Locate the cell with the specified text and output its [x, y] center coordinate. 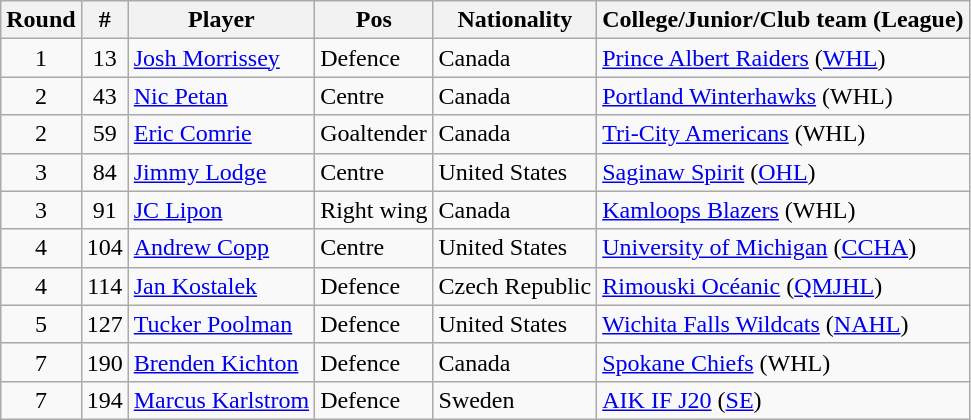
Right wing [374, 210]
University of Michigan (CCHA) [783, 248]
91 [104, 210]
Nationality [515, 20]
Spokane Chiefs (WHL) [783, 362]
Nic Petan [221, 96]
194 [104, 400]
1 [41, 58]
Round [41, 20]
Eric Comrie [221, 134]
127 [104, 324]
Kamloops Blazers (WHL) [783, 210]
104 [104, 248]
Josh Morrissey [221, 58]
Tri-City Americans (WHL) [783, 134]
Tucker Poolman [221, 324]
13 [104, 58]
Jan Kostalek [221, 286]
AIK IF J20 (SE) [783, 400]
JC Lipon [221, 210]
Jimmy Lodge [221, 172]
Rimouski Océanic (QMJHL) [783, 286]
Marcus Karlstrom [221, 400]
5 [41, 324]
Saginaw Spirit (OHL) [783, 172]
Goaltender [374, 134]
Andrew Copp [221, 248]
Sweden [515, 400]
Czech Republic [515, 286]
Brenden Kichton [221, 362]
Wichita Falls Wildcats (NAHL) [783, 324]
190 [104, 362]
# [104, 20]
Portland Winterhawks (WHL) [783, 96]
114 [104, 286]
Pos [374, 20]
College/Junior/Club team (League) [783, 20]
84 [104, 172]
43 [104, 96]
Prince Albert Raiders (WHL) [783, 58]
59 [104, 134]
Player [221, 20]
